From the cell containing the given text, extract its center point as (X, Y) coordinate. 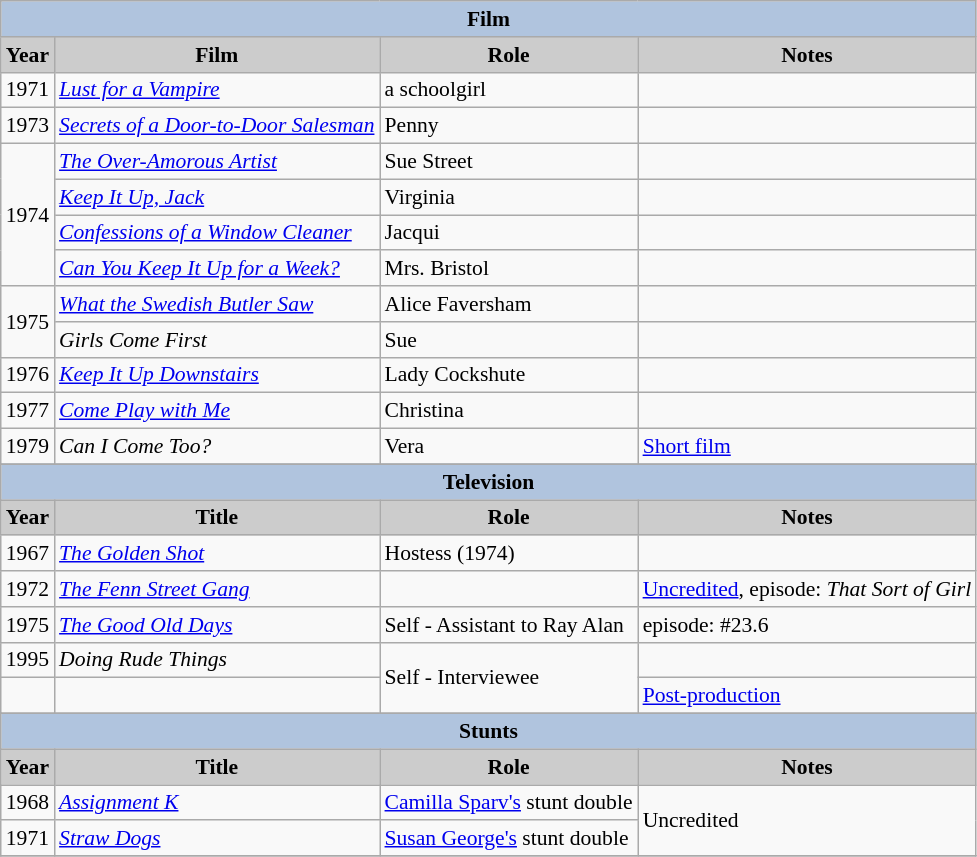
1974 (28, 215)
Confessions of a Window Cleaner (216, 233)
1995 (28, 660)
Can You Keep It Up for a Week? (216, 269)
Assignment K (216, 803)
1973 (28, 126)
Self - Interviewee (509, 678)
The Over-Amorous Artist (216, 162)
Television (489, 482)
Straw Dogs (216, 839)
Penny (509, 126)
Self - Assistant to Ray Alan (509, 625)
Jacqui (509, 233)
Christina (509, 411)
The Good Old Days (216, 625)
What the Swedish Butler Saw (216, 304)
Mrs. Bristol (509, 269)
Doing Rude Things (216, 660)
Alice Faversham (509, 304)
Camilla Sparv's stunt double (509, 803)
Can I Come Too? (216, 447)
Susan George's stunt double (509, 839)
Vera (509, 447)
1976 (28, 375)
Uncredited, episode: That Sort of Girl (808, 589)
a schoolgirl (509, 90)
Sue (509, 340)
Short film (808, 447)
Uncredited (808, 820)
Sue Street (509, 162)
Secrets of a Door-to-Door Salesman (216, 126)
Stunts (489, 732)
1979 (28, 447)
The Golden Shot (216, 554)
1968 (28, 803)
Virginia (509, 197)
Girls Come First (216, 340)
episode: #23.6 (808, 625)
Lady Cockshute (509, 375)
Post-production (808, 696)
1977 (28, 411)
1967 (28, 554)
Come Play with Me (216, 411)
1972 (28, 589)
Keep It Up Downstairs (216, 375)
Hostess (1974) (509, 554)
Lust for a Vampire (216, 90)
The Fenn Street Gang (216, 589)
Keep It Up, Jack (216, 197)
